From the cell containing the given text, extract its center point as (x, y) coordinate. 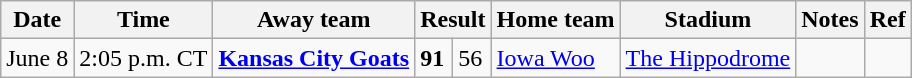
Away team (314, 20)
Date (38, 20)
Stadium (708, 20)
June 8 (38, 58)
Iowa Woo (556, 58)
Time (144, 20)
91 (434, 58)
The Hippodrome (708, 58)
2:05 p.m. CT (144, 58)
56 (472, 58)
Home team (556, 20)
Ref (888, 20)
Result (453, 20)
Notes (830, 20)
Kansas City Goats (314, 58)
